Detect which cell encompasses the target text, then output its [X, Y] center coordinate. 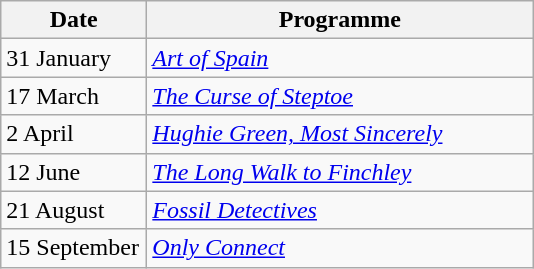
Art of Spain [340, 58]
Hughie Green, Most Sincerely [340, 134]
17 March [74, 96]
Programme [340, 20]
12 June [74, 172]
The Long Walk to Finchley [340, 172]
Only Connect [340, 248]
31 January [74, 58]
Fossil Detectives [340, 210]
The Curse of Steptoe [340, 96]
2 April [74, 134]
21 August [74, 210]
15 September [74, 248]
Date [74, 20]
